Find where the given text appears and provide that cell's center as [x, y] coordinate. 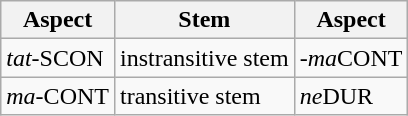
Stem [204, 20]
neDUR [351, 96]
instransitive stem [204, 58]
transitive stem [204, 96]
tat-SCON [58, 58]
ma-CONT [58, 96]
-maCONT [351, 58]
